Search for the cell housing the specified text and yield its [X, Y] center coordinate. 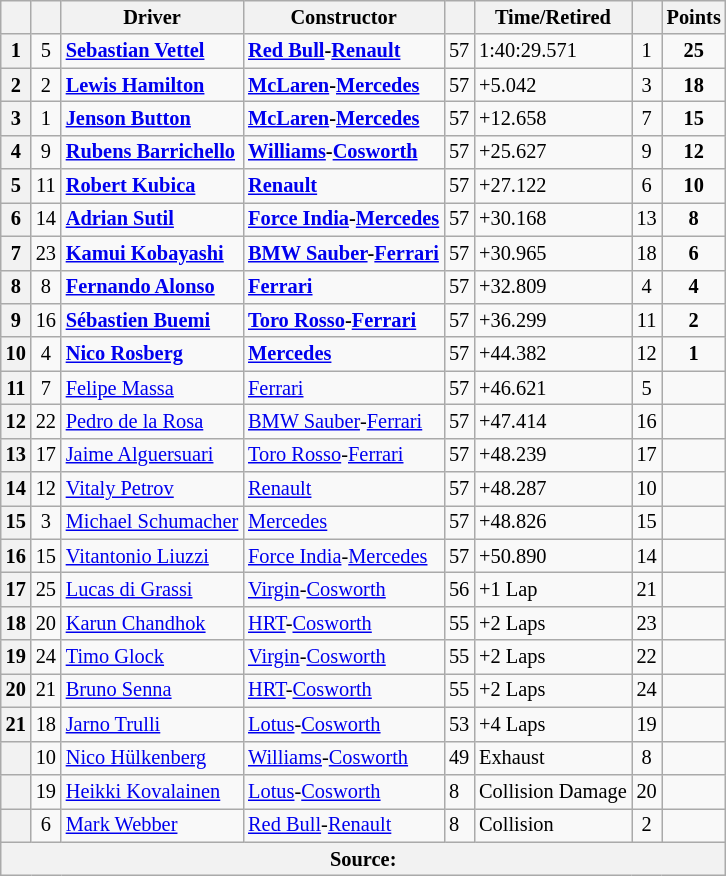
Robert Kubica [152, 186]
Heikki Kovalainen [152, 791]
+30.965 [552, 253]
Bruno Senna [152, 690]
+46.621 [552, 388]
Felipe Massa [152, 388]
Pedro de la Rosa [152, 421]
+5.042 [552, 85]
+36.299 [552, 320]
+50.890 [552, 556]
+25.627 [552, 152]
+32.809 [552, 287]
Sebastian Vettel [152, 51]
53 [459, 724]
+44.382 [552, 354]
Collision Damage [552, 791]
Constructor [344, 17]
+30.168 [552, 219]
Fernando Alonso [152, 287]
49 [459, 758]
+48.239 [552, 455]
+4 Laps [552, 724]
Collision [552, 825]
Nico Hülkenberg [152, 758]
Time/Retired [552, 17]
+47.414 [552, 421]
56 [459, 589]
+48.826 [552, 522]
Mark Webber [152, 825]
Nico Rosberg [152, 354]
Karun Chandhok [152, 623]
Sébastien Buemi [152, 320]
+27.122 [552, 186]
Lewis Hamilton [152, 85]
Vitaly Petrov [152, 489]
+48.287 [552, 489]
Points [694, 17]
Driver [152, 17]
Timo Glock [152, 657]
Source: [364, 859]
Jaime Alguersuari [152, 455]
Exhaust [552, 758]
Kamui Kobayashi [152, 253]
Rubens Barrichello [152, 152]
+12.658 [552, 118]
Jarno Trulli [152, 724]
Adrian Sutil [152, 219]
Jenson Button [152, 118]
Vitantonio Liuzzi [152, 556]
1:40:29.571 [552, 51]
Lucas di Grassi [152, 589]
Michael Schumacher [152, 522]
+1 Lap [552, 589]
